Capture the cell that displays the provided text and extract its (x, y) central coordinate. 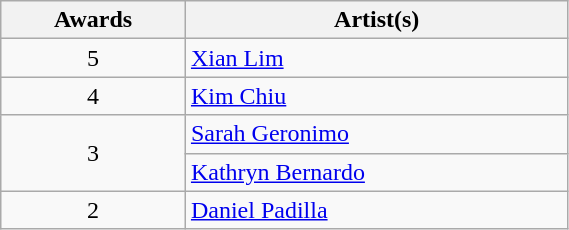
Daniel Padilla (376, 210)
3 (94, 153)
2 (94, 210)
Kathryn Bernardo (376, 172)
Kim Chiu (376, 96)
Artist(s) (376, 20)
Awards (94, 20)
4 (94, 96)
Xian Lim (376, 58)
5 (94, 58)
Sarah Geronimo (376, 134)
